Return [X, Y] of the center of cell containing provided text 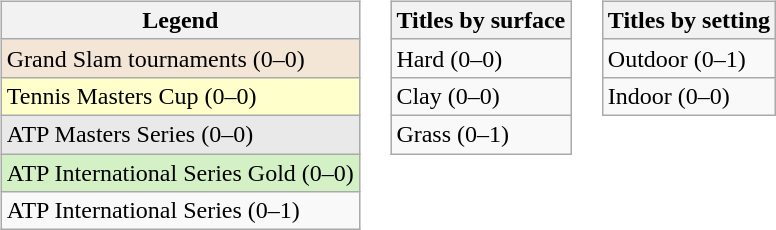
Indoor (0–0) [688, 96]
Grass (0–1) [481, 134]
Titles by setting [688, 20]
Clay (0–0) [481, 96]
ATP Masters Series (0–0) [180, 134]
Tennis Masters Cup (0–0) [180, 96]
Titles by surface [481, 20]
Grand Slam tournaments (0–0) [180, 58]
Outdoor (0–1) [688, 58]
Legend [180, 20]
Hard (0–0) [481, 58]
ATP International Series (0–1) [180, 211]
ATP International Series Gold (0–0) [180, 173]
